Locate the cell with the specified text and output its [x, y] center coordinate. 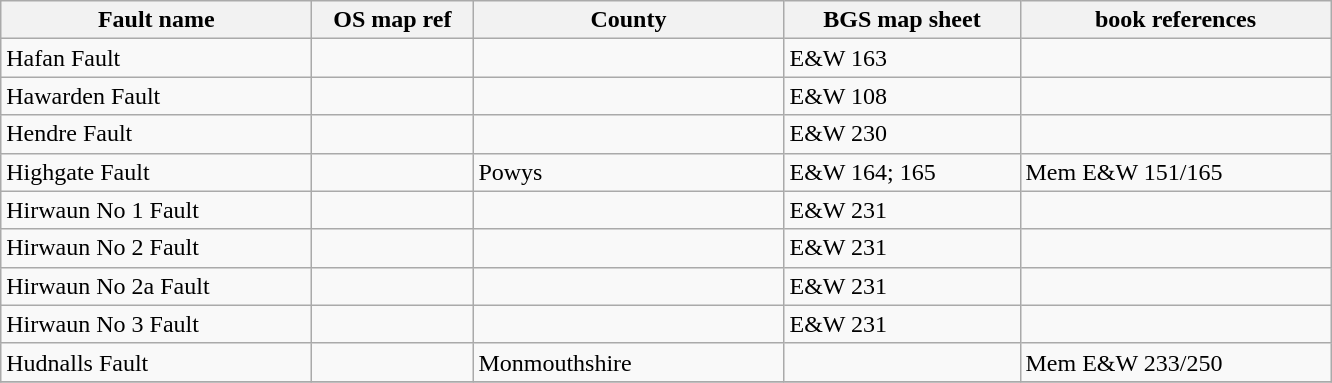
Fault name [156, 20]
E&W 163 [902, 58]
Hirwaun No 2a Fault [156, 286]
Highgate Fault [156, 172]
E&W 230 [902, 134]
Mem E&W 233/250 [1176, 362]
Hawarden Fault [156, 96]
Monmouthshire [628, 362]
Hirwaun No 2 Fault [156, 248]
Hafan Fault [156, 58]
Mem E&W 151/165 [1176, 172]
Hirwaun No 3 Fault [156, 324]
E&W 164; 165 [902, 172]
Hendre Fault [156, 134]
book references [1176, 20]
Powys [628, 172]
BGS map sheet [902, 20]
County [628, 20]
Hirwaun No 1 Fault [156, 210]
Hudnalls Fault [156, 362]
E&W 108 [902, 96]
OS map ref [392, 20]
